Detect which cell encompasses the target text, then output its (x, y) center coordinate. 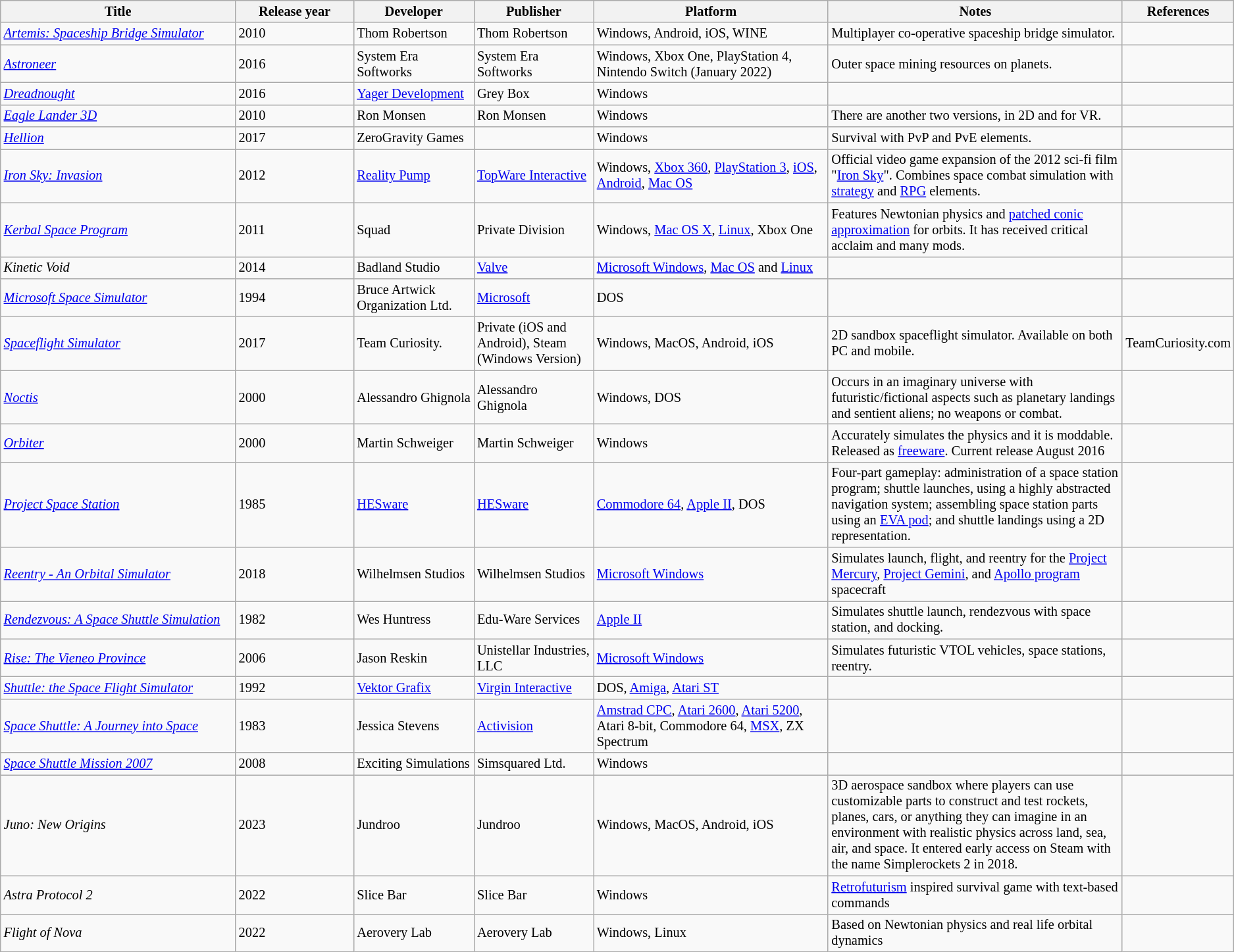
Unistellar Industries, LLC (534, 658)
Based on Newtonian physics and real life orbital dynamics (975, 933)
Shuttle: the Space Flight Simulator (118, 688)
Developer (413, 11)
Valve (534, 268)
Project Space Station (118, 505)
Orbiter (118, 443)
Space Shuttle: A Journey into Space (118, 726)
1994 (295, 297)
Reentry - An Orbital Simulator (118, 574)
Kerbal Space Program (118, 230)
Rise: The Vieneo Province (118, 658)
References (1178, 11)
Occurs in an imaginary universe with futuristic/fictional aspects such as planetary landings and sentient aliens; no weapons or combat. (975, 397)
TeamCuriosity.com (1178, 343)
Official video game expansion of the 2012 sci-fi film "Iron Sky". Combines space combat simulation with strategy and RPG elements. (975, 176)
Iron Sky: Invasion (118, 176)
Microsoft Space Simulator (118, 297)
Private (iOS and Android), Steam (Windows Version) (534, 343)
Team Curiosity. (413, 343)
2006 (295, 658)
Outer space mining resources on planets. (975, 64)
Bruce Artwick Organization Ltd. (413, 297)
Reality Pump (413, 176)
Noctis (118, 397)
Juno: New Origins (118, 825)
1985 (295, 505)
There are another two versions, in 2D and for VR. (975, 116)
Exciting Simulations (413, 764)
Simsquared Ltd. (534, 764)
Wes Huntress (413, 620)
Windows, Xbox 360, PlayStation 3, iOS, Android, Mac OS (711, 176)
1982 (295, 620)
Vektor Grafix (413, 688)
Private Division (534, 230)
Jessica Stevens (413, 726)
2011 (295, 230)
Dreadnought (118, 93)
Jason Reskin (413, 658)
Squad (413, 230)
Astra Protocol 2 (118, 895)
Amstrad CPC, Atari 2600, Atari 5200, Atari 8-bit, Commodore 64, MSX, ZX Spectrum (711, 726)
Microsoft (534, 297)
2023 (295, 825)
Windows, Linux (711, 933)
Commodore 64, Apple II, DOS (711, 505)
1983 (295, 726)
Platform (711, 11)
1992 (295, 688)
Hellion (118, 138)
2008 (295, 764)
DOS (711, 297)
Windows, Android, iOS, WINE (711, 34)
Astroneer (118, 64)
Retrofuturism inspired survival game with text-based commands (975, 895)
Edu-Ware Services (534, 620)
Survival with PvP and PvE elements. (975, 138)
Simulates launch, flight, and reentry for the Project Mercury, Project Gemini, and Apollo program spacecraft (975, 574)
Simulates shuttle launch, rendezvous with space station, and docking. (975, 620)
Yager Development (413, 93)
Notes (975, 11)
ZeroGravity Games (413, 138)
Multiplayer co-operative spaceship bridge simulator. (975, 34)
2018 (295, 574)
Space Shuttle Mission 2007 (118, 764)
Simulates futuristic VTOL vehicles, space stations, reentry. (975, 658)
Windows, Xbox One, PlayStation 4, Nintendo Switch (January 2022) (711, 64)
Spaceflight Simulator (118, 343)
2014 (295, 268)
Release year (295, 11)
Publisher (534, 11)
Kinetic Void (118, 268)
Activision (534, 726)
Artemis: Spaceship Bridge Simulator (118, 34)
Grey Box (534, 93)
2D sandbox spaceflight simulator. Available on both PC and mobile. (975, 343)
Windows, DOS (711, 397)
Badland Studio (413, 268)
Rendezvous: A Space Shuttle Simulation (118, 620)
Windows, Mac OS X, Linux, Xbox One (711, 230)
Virgin Interactive (534, 688)
Flight of Nova (118, 933)
Title (118, 11)
Accurately simulates the physics and it is moddable. Released as freeware. Current release August 2016 (975, 443)
2012 (295, 176)
TopWare Interactive (534, 176)
Eagle Lander 3D (118, 116)
Apple II (711, 620)
Features Newtonian physics and patched conic approximation for orbits. It has received critical acclaim and many mods. (975, 230)
Microsoft Windows, Mac OS and Linux (711, 268)
DOS, Amiga, Atari ST (711, 688)
